Identify which cell holds the provided text, then report its (X, Y) central coordinate. 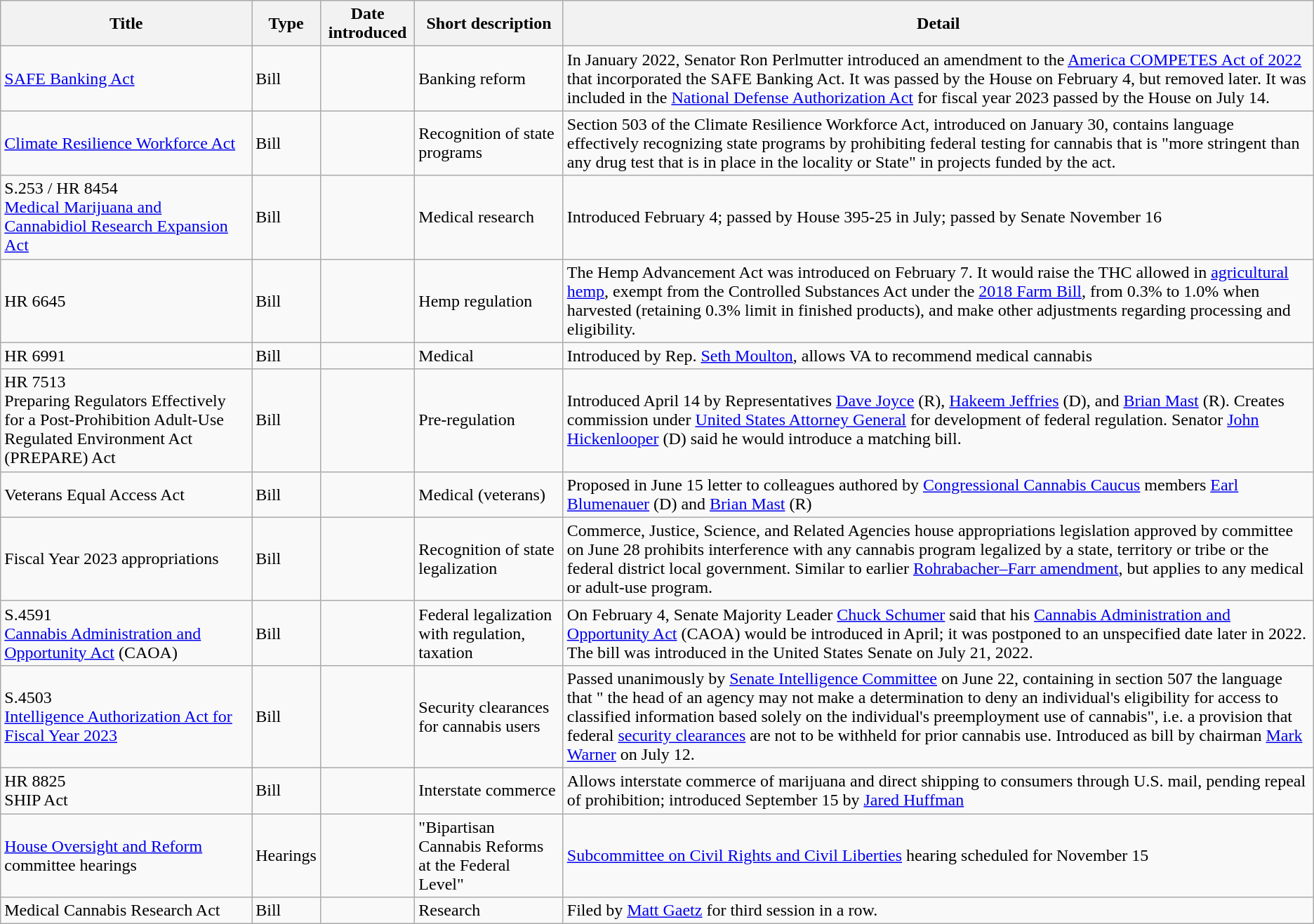
Filed by Matt Gaetz for third session in a row. (938, 911)
"Bipartisan Cannabis Reforms at the Federal Level" (489, 856)
Type (286, 24)
Recognition of state programs (489, 143)
Introduced February 4; passed by House 395-25 in July; passed by Senate November 16 (938, 217)
Research (489, 911)
HR 8825SHIP Act (126, 790)
Hemp regulation (489, 300)
Medical research (489, 217)
Veterans Equal Access Act (126, 494)
Medical (veterans) (489, 494)
Recognition of state legalization (489, 558)
SAFE Banking Act (126, 79)
Security clearances for cannabis users (489, 716)
S.253 / HR 8454Medical Marijuana and Cannabidiol Research Expansion Act (126, 217)
Pre-regulation (489, 420)
S.4503Intelligence Authorization Act for Fiscal Year 2023 (126, 716)
S.4591Cannabis Administration and Opportunity Act (CAOA) (126, 633)
Banking reform (489, 79)
HR 7513Preparing Regulators Effectively for a Post-Prohibition Adult-Use Regulated Environment Act (PREPARE) Act (126, 420)
Proposed in June 15 letter to colleagues authored by Congressional Cannabis Caucus members Earl Blumenauer (D) and Brian Mast (R) (938, 494)
Detail (938, 24)
HR 6645 (126, 300)
Subcommittee on Civil Rights and Civil Liberties hearing scheduled for November 15 (938, 856)
Climate Resilience Workforce Act (126, 143)
Introduced by Rep. Seth Moulton, allows VA to recommend medical cannabis (938, 356)
Fiscal Year 2023 appropriations (126, 558)
Hearings (286, 856)
Date introduced (367, 24)
Federal legalization with regulation, taxation (489, 633)
Interstate commerce (489, 790)
Title (126, 24)
Medical Cannabis Research Act (126, 911)
Medical (489, 356)
Short description (489, 24)
HR 6991 (126, 356)
House Oversight and Reform committee hearings (126, 856)
